Pinpoint the cell where the given text exists, returning its (X, Y) midpoint coordinate. 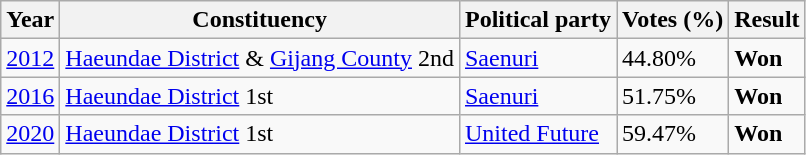
2012 (30, 58)
2016 (30, 96)
59.47% (673, 134)
Result (767, 20)
Political party (538, 20)
United Future (538, 134)
2020 (30, 134)
Haeundae District & Gijang County 2nd (260, 58)
Year (30, 20)
51.75% (673, 96)
44.80% (673, 58)
Votes (%) (673, 20)
Constituency (260, 20)
